Return the (X, Y) coordinate for the center point of the cell that contains the specified text.  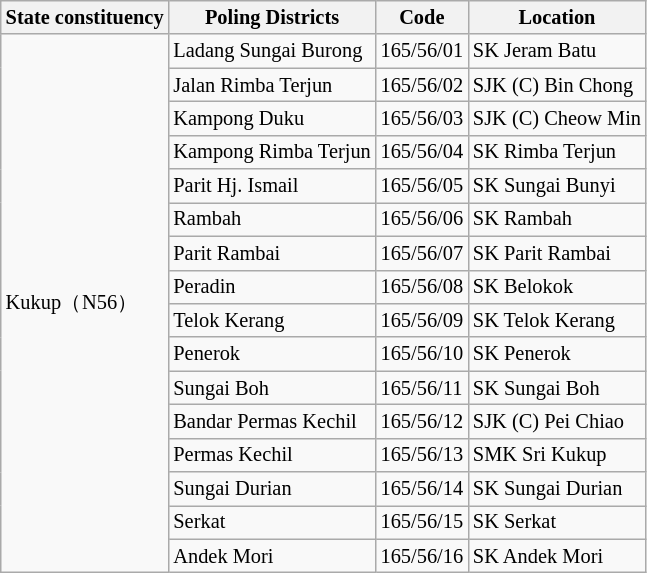
165/56/15 (422, 522)
SK Sungai Durian (557, 489)
SK Parit Rambai (557, 253)
Jalan Rimba Terjun (272, 85)
Peradin (272, 287)
SK Jeram Batu (557, 51)
165/56/01 (422, 51)
Ladang Sungai Burong (272, 51)
SK Rimba Terjun (557, 152)
Andek Mori (272, 556)
165/56/12 (422, 421)
Kampong Rimba Terjun (272, 152)
SJK (C) Pei Chiao (557, 421)
Location (557, 17)
SK Serkat (557, 522)
Kukup（N56） (85, 303)
165/56/10 (422, 354)
Serkat (272, 522)
Parit Rambai (272, 253)
165/56/11 (422, 388)
Penerok (272, 354)
Telok Kerang (272, 320)
Bandar Permas Kechil (272, 421)
SMK Sri Kukup (557, 455)
State constituency (85, 17)
SK Penerok (557, 354)
Sungai Boh (272, 388)
165/56/07 (422, 253)
165/56/08 (422, 287)
Code (422, 17)
Permas Kechil (272, 455)
SK Andek Mori (557, 556)
SK Sungai Boh (557, 388)
165/56/03 (422, 118)
Rambah (272, 219)
165/56/13 (422, 455)
SK Belokok (557, 287)
165/56/04 (422, 152)
165/56/06 (422, 219)
Sungai Durian (272, 489)
Poling Districts (272, 17)
165/56/09 (422, 320)
165/56/05 (422, 186)
SK Rambah (557, 219)
165/56/14 (422, 489)
SK Sungai Bunyi (557, 186)
SJK (C) Cheow Min (557, 118)
165/56/02 (422, 85)
SJK (C) Bin Chong (557, 85)
Parit Hj. Ismail (272, 186)
Kampong Duku (272, 118)
SK Telok Kerang (557, 320)
165/56/16 (422, 556)
